Extract the (X, Y) coordinate from the center of the cell holding the provided text.  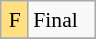
Final (61, 20)
F (14, 20)
